Identify which cell holds the provided text, then report its (X, Y) central coordinate. 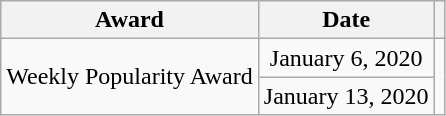
January 13, 2020 (346, 96)
Award (130, 20)
January 6, 2020 (346, 58)
Weekly Popularity Award (130, 77)
Date (346, 20)
